Locate the cell with the specified text and output its [X, Y] center coordinate. 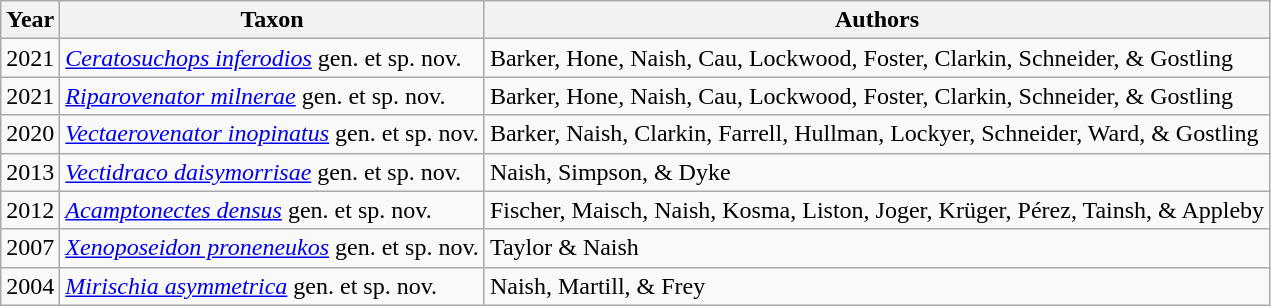
Acamptonectes densus gen. et sp. nov. [272, 210]
2012 [30, 210]
Mirischia asymmetrica gen. et sp. nov. [272, 286]
2013 [30, 172]
2020 [30, 134]
Naish, Simpson, & Dyke [876, 172]
Vectaerovenator inopinatus gen. et sp. nov. [272, 134]
Authors [876, 20]
Barker, Naish, Clarkin, Farrell, Hullman, Lockyer, Schneider, Ward, & Gostling [876, 134]
Ceratosuchops inferodios gen. et sp. nov. [272, 58]
Year [30, 20]
Taxon [272, 20]
Fischer, Maisch, Naish, Kosma, Liston, Joger, Krüger, Pérez, Tainsh, & Appleby [876, 210]
2004 [30, 286]
Naish, Martill, & Frey [876, 286]
Taylor & Naish [876, 248]
Riparovenator milnerae gen. et sp. nov. [272, 96]
2007 [30, 248]
Vectidraco daisymorrisae gen. et sp. nov. [272, 172]
Xenoposeidon proneneukos gen. et sp. nov. [272, 248]
